Detect which cell encompasses the target text, then output its (x, y) center coordinate. 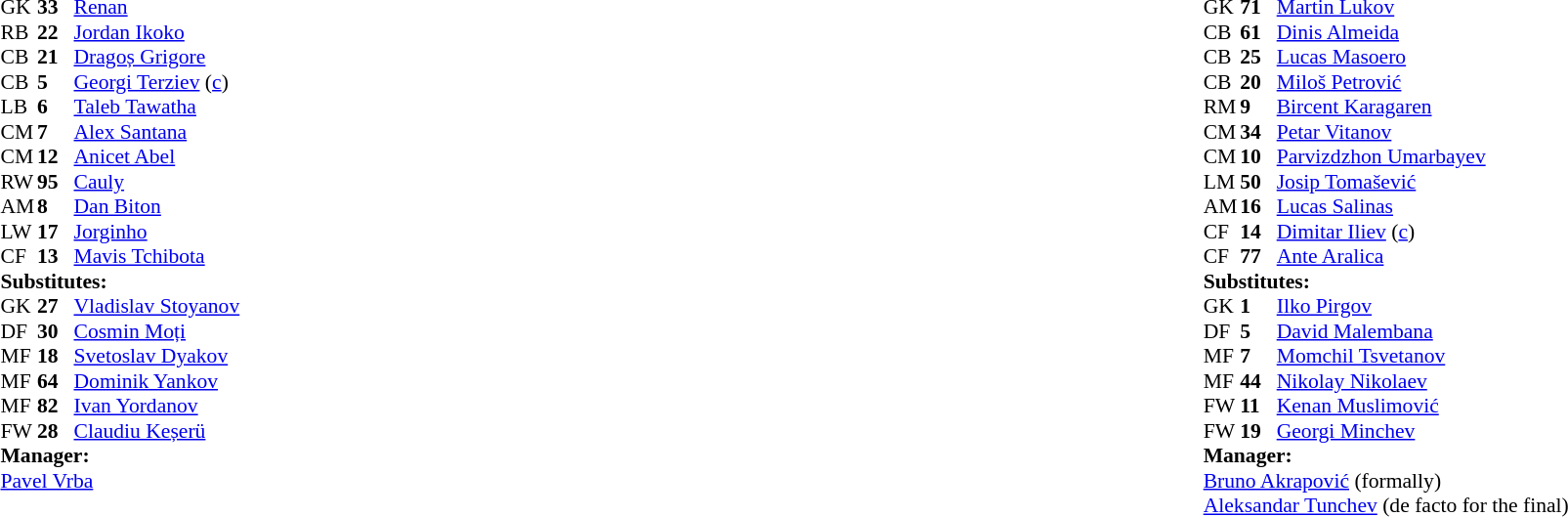
Anicet Abel (157, 157)
13 (56, 257)
Dragoș Grigore (157, 58)
19 (1258, 431)
12 (56, 157)
10 (1258, 157)
1 (1258, 306)
11 (1258, 406)
Mavis Tchibota (157, 257)
20 (1258, 82)
RB (19, 32)
RM (1222, 107)
9 (1258, 107)
Substitutes: (119, 281)
64 (56, 381)
RW (19, 182)
44 (1258, 381)
Cosmin Moți (157, 331)
8 (56, 206)
Jordan Ikoko (157, 32)
17 (56, 232)
LB (19, 107)
77 (1258, 257)
6 (56, 107)
LW (19, 232)
22 (56, 32)
34 (1258, 132)
Dan Biton (157, 206)
LM (1222, 182)
82 (56, 406)
25 (1258, 58)
Alex Santana (157, 132)
30 (56, 331)
Georgi Terziev (c) (157, 82)
Svetoslav Dyakov (157, 357)
95 (56, 182)
27 (56, 306)
61 (1258, 32)
Pavel Vrba (119, 481)
50 (1258, 182)
Manager: (119, 456)
14 (1258, 232)
18 (56, 357)
Jorginho (157, 232)
Claudiu Keșerü (157, 431)
Cauly (157, 182)
Ivan Yordanov (157, 406)
Taleb Tawatha (157, 107)
Vladislav Stoyanov (157, 306)
16 (1258, 206)
21 (56, 58)
28 (56, 431)
Dominik Yankov (157, 381)
